For the text-containing cell, return its midpoint in [x, y] coordinate format. 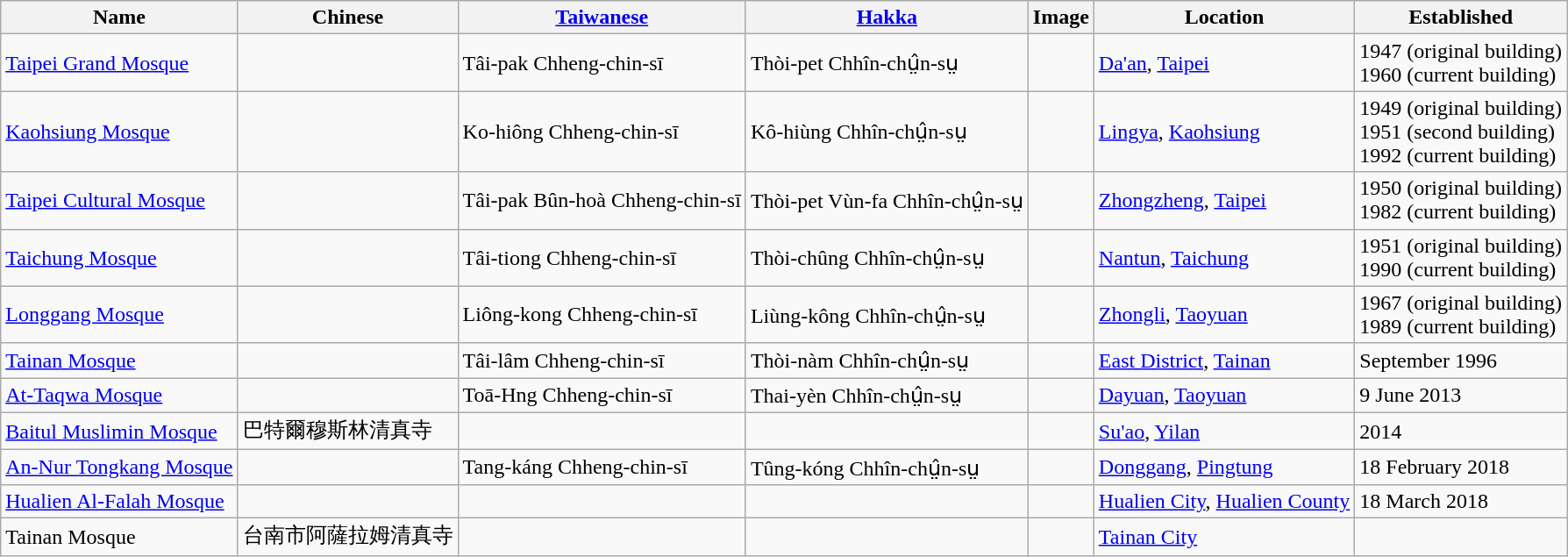
An-Nur Tongkang Mosque [119, 468]
Dayuan, Taoyuan [1224, 396]
Tang-káng Chheng-chin-sī [602, 468]
Ko-hiông Chheng-chin-sī [602, 132]
Thòi-pet Chhîn-chṳ̂n-sṳ [887, 63]
Zhongli, Taoyuan [1224, 314]
Hualien Al-Falah Mosque [119, 501]
Taipei Grand Mosque [119, 63]
2014 [1461, 432]
Tâi-lâm Chheng-chin-sī [602, 361]
Tainan City [1224, 537]
Lingya, Kaohsiung [1224, 132]
Hakka [887, 18]
Su'ao, Yilan [1224, 432]
Taipei Cultural Mosque [119, 200]
18 February 2018 [1461, 468]
18 March 2018 [1461, 501]
Location [1224, 18]
Thòi-chûng Chhîn-chṳ̂n-sṳ [887, 258]
Liông-kong Chheng-chin-sī [602, 314]
Da'an, Taipei [1224, 63]
East District, Tainan [1224, 361]
At-Taqwa Mosque [119, 396]
巴特爾穆斯林清真寺 [347, 432]
台南市阿薩拉姆清真寺 [347, 537]
1950 (original building)1982 (current building) [1461, 200]
Taiwanese [602, 18]
1967 (original building)1989 (current building) [1461, 314]
Chinese [347, 18]
Image [1061, 18]
September 1996 [1461, 361]
Tâi-tiong Chheng-chin-sī [602, 258]
Donggang, Pingtung [1224, 468]
Tâi-pak Bûn-hoà Chheng-chin-sī [602, 200]
1947 (original building)1960 (current building) [1461, 63]
9 June 2013 [1461, 396]
1951 (original building)1990 (current building) [1461, 258]
Liùng-kông Chhîn-chṳ̂n-sṳ [887, 314]
Name [119, 18]
Nantun, Taichung [1224, 258]
Taichung Mosque [119, 258]
Zhongzheng, Taipei [1224, 200]
Baitul Muslimin Mosque [119, 432]
Tûng-kóng Chhîn-chṳ̂n-sṳ [887, 468]
1949 (original building)1951 (second building)1992 (current building) [1461, 132]
Established [1461, 18]
Kô-hiùng Chhîn-chṳ̂n-sṳ [887, 132]
Longgang Mosque [119, 314]
Kaohsiung Mosque [119, 132]
Toā-Hng Chheng-chin-sī [602, 396]
Thòi-nàm Chhîn-chṳ̂n-sṳ [887, 361]
Thai-yèn Chhîn-chṳ̂n-sṳ [887, 396]
Hualien City, Hualien County [1224, 501]
Thòi-pet Vùn-fa Chhîn-chṳ̂n-sṳ [887, 200]
Tâi-pak Chheng-chin-sī [602, 63]
